Output the (x, y) coordinate of the center of the cell containing the given text.  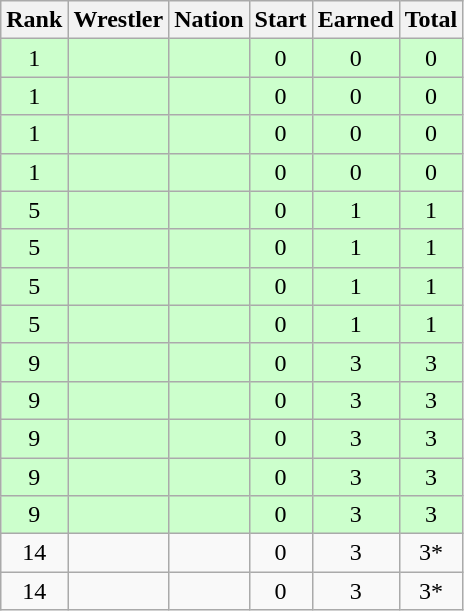
Start (280, 20)
Total (431, 20)
Earned (356, 20)
Nation (209, 20)
Rank (34, 20)
Wrestler (118, 20)
